Identify which cell holds the provided text, then report its [X, Y] central coordinate. 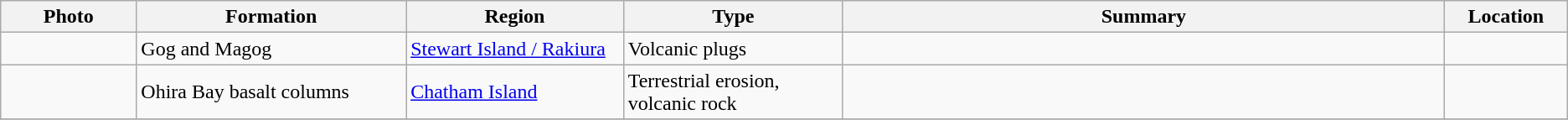
Photo [69, 17]
Region [515, 17]
Volcanic plugs [733, 49]
Stewart Island / Rakiura [515, 49]
Terrestrial erosion, volcanic rock [733, 92]
Ohira Bay basalt columns [271, 92]
Gog and Magog [271, 49]
Location [1506, 17]
Chatham Island [515, 92]
Type [733, 17]
Formation [271, 17]
Summary [1143, 17]
